Pinpoint the cell where the given text exists, returning its [X, Y] midpoint coordinate. 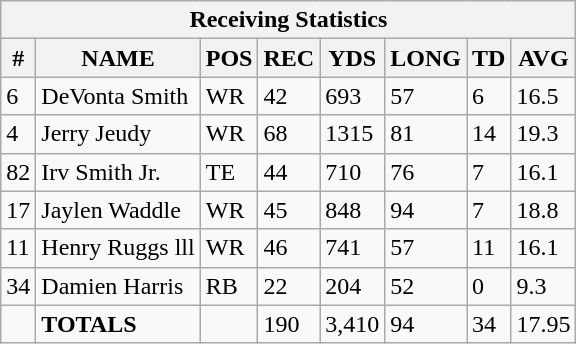
44 [289, 172]
NAME [118, 58]
TD [488, 58]
710 [352, 172]
# [18, 58]
52 [426, 286]
18.8 [544, 210]
POS [229, 58]
42 [289, 96]
848 [352, 210]
Damien Harris [118, 286]
TOTALS [118, 324]
82 [18, 172]
19.3 [544, 134]
RB [229, 286]
3,410 [352, 324]
1315 [352, 134]
YDS [352, 58]
Receiving Statistics [288, 20]
4 [18, 134]
190 [289, 324]
45 [289, 210]
17.95 [544, 324]
Jaylen Waddle [118, 210]
REC [289, 58]
81 [426, 134]
Henry Ruggs lll [118, 248]
693 [352, 96]
14 [488, 134]
741 [352, 248]
22 [289, 286]
204 [352, 286]
46 [289, 248]
9.3 [544, 286]
0 [488, 286]
Jerry Jeudy [118, 134]
TE [229, 172]
17 [18, 210]
AVG [544, 58]
Irv Smith Jr. [118, 172]
LONG [426, 58]
68 [289, 134]
76 [426, 172]
16.5 [544, 96]
DeVonta Smith [118, 96]
